Identify which cell holds the provided text, then report its [x, y] central coordinate. 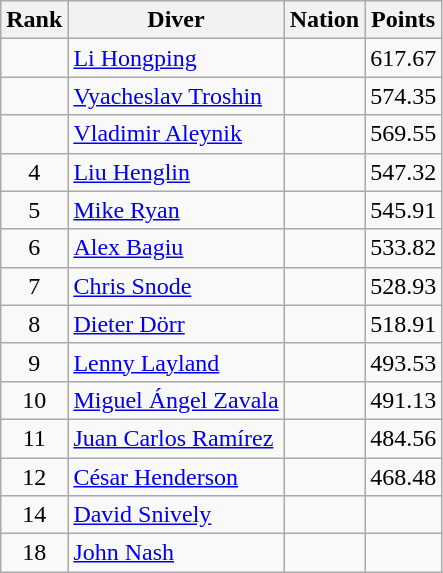
484.56 [404, 438]
Vyacheslav Troshin [176, 96]
518.91 [404, 324]
César Henderson [176, 477]
4 [34, 172]
Mike Ryan [176, 210]
Dieter Dörr [176, 324]
18 [34, 553]
David Snively [176, 515]
617.67 [404, 58]
528.93 [404, 286]
569.55 [404, 134]
493.53 [404, 362]
Miguel Ángel Zavala [176, 400]
Alex Bagiu [176, 248]
John Nash [176, 553]
547.32 [404, 172]
6 [34, 248]
Juan Carlos Ramírez [176, 438]
7 [34, 286]
10 [34, 400]
Liu Henglin [176, 172]
5 [34, 210]
Rank [34, 20]
Li Hongping [176, 58]
491.13 [404, 400]
Diver [176, 20]
574.35 [404, 96]
468.48 [404, 477]
11 [34, 438]
Nation [324, 20]
9 [34, 362]
Vladimir Aleynik [176, 134]
Chris Snode [176, 286]
533.82 [404, 248]
Points [404, 20]
Lenny Layland [176, 362]
8 [34, 324]
545.91 [404, 210]
12 [34, 477]
14 [34, 515]
